Scan for the cell matching the given text and deliver its (x, y) coordinate at center. 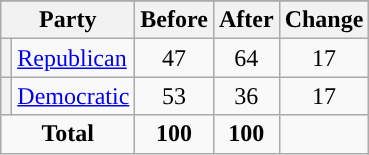
Before (174, 20)
Republican (74, 58)
Democratic (74, 96)
53 (174, 96)
Change (324, 20)
36 (246, 96)
After (246, 20)
64 (246, 58)
47 (174, 58)
Party (68, 20)
Total (68, 134)
